Detect which cell encompasses the target text, then output its [X, Y] center coordinate. 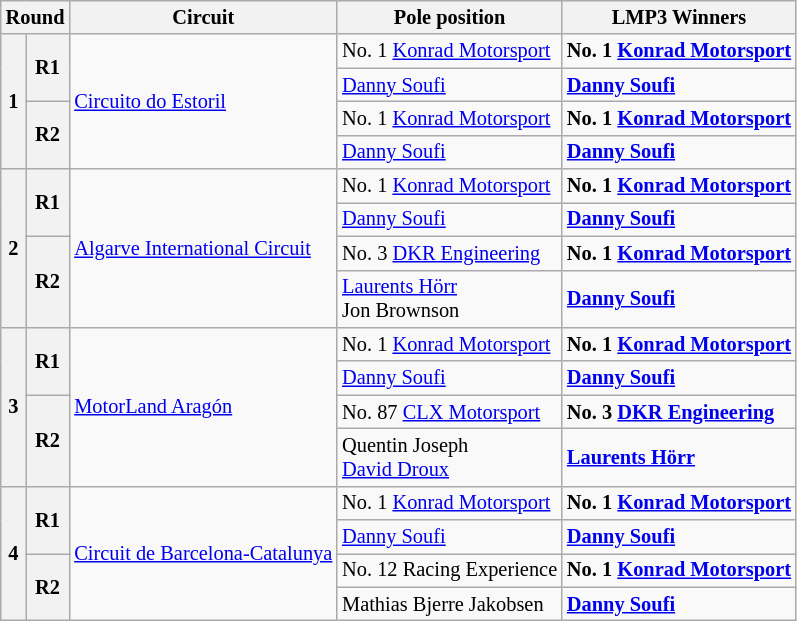
3 [14, 406]
No. 87 CLX Motorsport [450, 412]
Mathias Bjerre Jakobsen [450, 604]
Circuito do Estoril [203, 102]
Round [36, 17]
Pole position [450, 17]
MotorLand Aragón [203, 406]
LMP3 Winners [679, 17]
Circuit de Barcelona-Catalunya [203, 554]
Quentin Joseph David Droux [450, 457]
Circuit [203, 17]
Laurents Hörr [679, 457]
4 [14, 554]
2 [14, 248]
Algarve International Circuit [203, 248]
1 [14, 102]
No. 12 Racing Experience [450, 570]
Laurents Hörr Jon Brownson [450, 299]
